Locate the cell with the specified text and output its [X, Y] center coordinate. 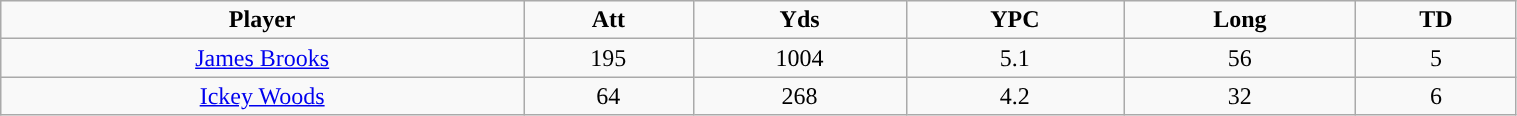
TD [1436, 20]
Yds [800, 20]
6 [1436, 96]
195 [609, 58]
YPC [1015, 20]
56 [1240, 58]
Ickey Woods [262, 96]
1004 [800, 58]
James Brooks [262, 58]
4.2 [1015, 96]
268 [800, 96]
Att [609, 20]
Player [262, 20]
32 [1240, 96]
64 [609, 96]
Long [1240, 20]
5.1 [1015, 58]
5 [1436, 58]
